Search for the cell housing the specified text and yield its (X, Y) center coordinate. 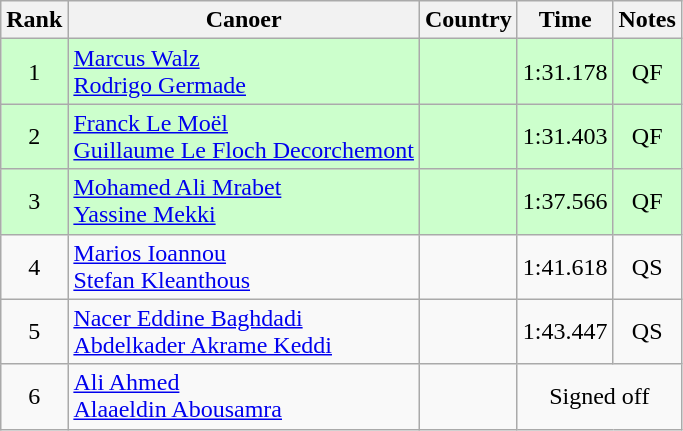
Ali AhmedAlaaeldin Abousamra (244, 396)
Country (468, 20)
6 (34, 396)
1 (34, 72)
1:37.566 (565, 202)
3 (34, 202)
Notes (647, 20)
5 (34, 332)
1:43.447 (565, 332)
2 (34, 136)
Marios IoannouStefan Kleanthous (244, 266)
Franck Le MoëlGuillaume Le Floch Decorchemont (244, 136)
1:31.178 (565, 72)
Rank (34, 20)
Time (565, 20)
4 (34, 266)
Signed off (599, 396)
1:41.618 (565, 266)
Nacer Eddine BaghdadiAbdelkader Akrame Keddi (244, 332)
Canoer (244, 20)
1:31.403 (565, 136)
Mohamed Ali MrabetYassine Mekki (244, 202)
Marcus WalzRodrigo Germade (244, 72)
